Identify which cell holds the provided text, then report its [x, y] central coordinate. 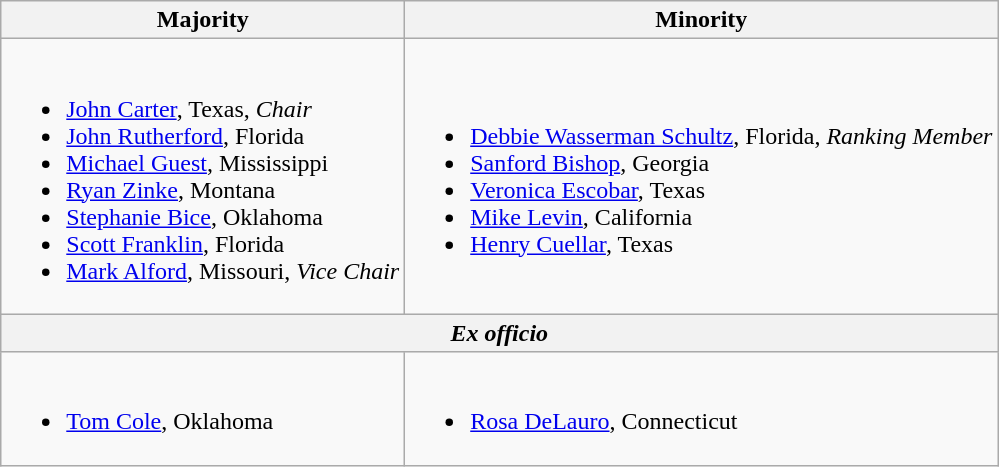
Minority [702, 20]
Ex officio [500, 333]
Rosa DeLauro, Connecticut [702, 408]
Majority [203, 20]
Tom Cole, Oklahoma [203, 408]
Debbie Wasserman Schultz, Florida, Ranking MemberSanford Bishop, GeorgiaVeronica Escobar, TexasMike Levin, CaliforniaHenry Cuellar, Texas [702, 176]
